Return the (X, Y) coordinate for the center point of the cell that contains the specified text.  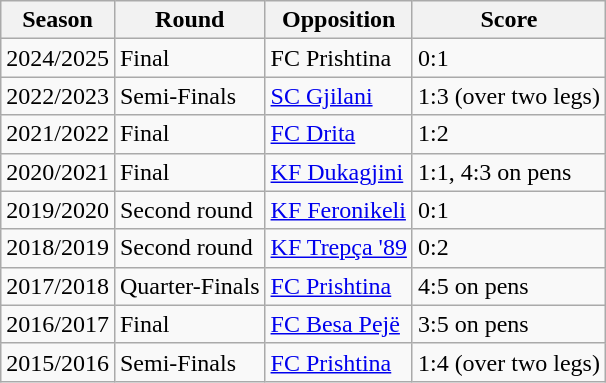
1:2 (508, 134)
Opposition (338, 20)
SC Gjilani (338, 96)
1:3 (over two legs) (508, 96)
2022/2023 (58, 96)
Round (190, 20)
Season (58, 20)
KF Feronikeli (338, 210)
Score (508, 20)
2018/2019 (58, 248)
FC Drita (338, 134)
KF Trepça '89 (338, 248)
2021/2022 (58, 134)
2016/2017 (58, 324)
2020/2021 (58, 172)
2019/2020 (58, 210)
Quarter-Finals (190, 286)
KF Dukagjini (338, 172)
3:5 on pens (508, 324)
2017/2018 (58, 286)
0:2 (508, 248)
1:1, 4:3 on pens (508, 172)
4:5 on pens (508, 286)
2015/2016 (58, 362)
FC Besa Pejë (338, 324)
1:4 (over two legs) (508, 362)
2024/2025 (58, 58)
